Identify which cell holds the provided text, then report its (x, y) central coordinate. 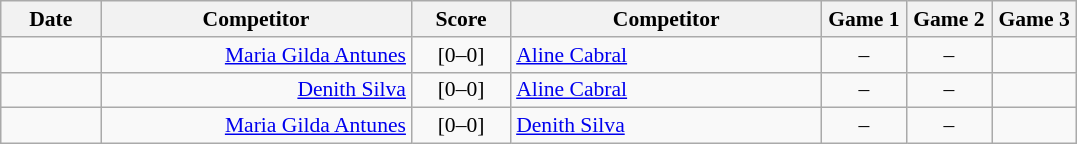
Game 2 (948, 19)
Date (51, 19)
Game 1 (864, 19)
Game 3 (1034, 19)
Score (461, 19)
